Pinpoint the cell where the given text exists, returning its [X, Y] midpoint coordinate. 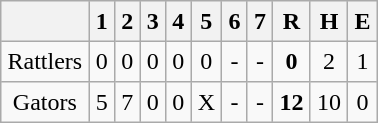
E [363, 21]
H [329, 21]
12 [292, 102]
Rattlers [45, 61]
6 [235, 21]
R [292, 21]
3 [153, 21]
4 [178, 21]
Gators [45, 102]
X [206, 102]
10 [329, 102]
